Identify which cell holds the provided text, then report its (X, Y) central coordinate. 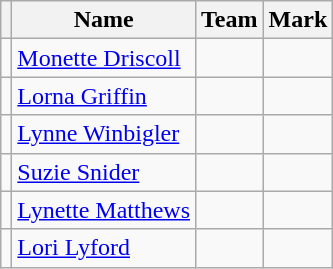
Team (230, 20)
Lynette Matthews (104, 210)
Mark (298, 20)
Lynne Winbigler (104, 134)
Lorna Griffin (104, 96)
Monette Driscoll (104, 58)
Suzie Snider (104, 172)
Lori Lyford (104, 248)
Name (104, 20)
